Extract the (X, Y) coordinate from the center of the cell holding the provided text.  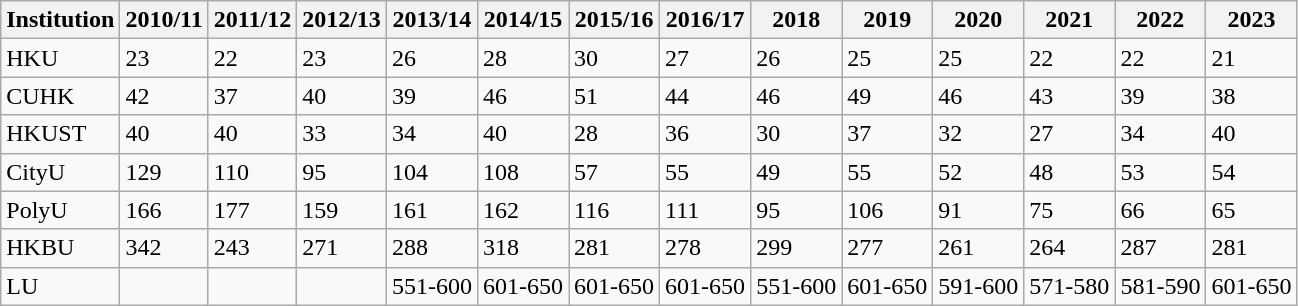
106 (888, 210)
2011/12 (252, 20)
2020 (978, 20)
104 (432, 172)
591-600 (978, 286)
162 (522, 210)
91 (978, 210)
2018 (796, 20)
2019 (888, 20)
271 (342, 248)
166 (164, 210)
57 (614, 172)
42 (164, 96)
65 (1252, 210)
287 (1160, 248)
CityU (60, 172)
LU (60, 286)
299 (796, 248)
66 (1160, 210)
2015/16 (614, 20)
111 (706, 210)
278 (706, 248)
342 (164, 248)
PolyU (60, 210)
116 (614, 210)
54 (1252, 172)
51 (614, 96)
264 (1070, 248)
48 (1070, 172)
HKU (60, 58)
36 (706, 134)
2021 (1070, 20)
288 (432, 248)
2010/11 (164, 20)
571-580 (1070, 286)
161 (432, 210)
129 (164, 172)
21 (1252, 58)
43 (1070, 96)
33 (342, 134)
44 (706, 96)
75 (1070, 210)
CUHK (60, 96)
52 (978, 172)
108 (522, 172)
261 (978, 248)
2023 (1252, 20)
110 (252, 172)
581-590 (1160, 286)
Institution (60, 20)
277 (888, 248)
2014/15 (522, 20)
2022 (1160, 20)
2016/17 (706, 20)
159 (342, 210)
32 (978, 134)
38 (1252, 96)
243 (252, 248)
53 (1160, 172)
2013/14 (432, 20)
HKUST (60, 134)
2012/13 (342, 20)
318 (522, 248)
HKBU (60, 248)
177 (252, 210)
